Return the (X, Y) coordinate for the center point of the cell that contains the specified text.  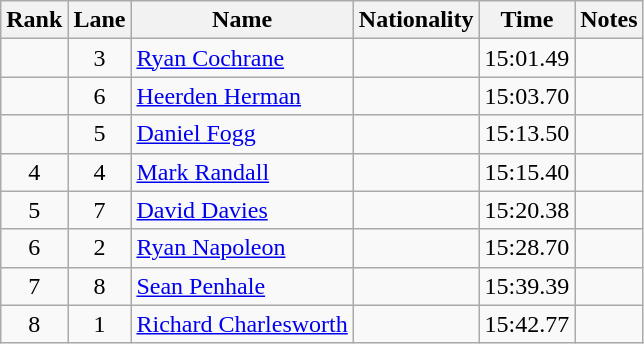
15:15.40 (527, 172)
Lane (100, 20)
Mark Randall (242, 172)
Heerden Herman (242, 96)
Richard Charlesworth (242, 324)
Rank (34, 20)
15:42.77 (527, 324)
Ryan Napoleon (242, 248)
15:13.50 (527, 134)
1 (100, 324)
15:28.70 (527, 248)
15:39.39 (527, 286)
Notes (609, 20)
15:03.70 (527, 96)
Name (242, 20)
15:20.38 (527, 210)
2 (100, 248)
Time (527, 20)
David Davies (242, 210)
Nationality (416, 20)
Ryan Cochrane (242, 58)
3 (100, 58)
Daniel Fogg (242, 134)
Sean Penhale (242, 286)
15:01.49 (527, 58)
